Provide the (x, y) coordinate of the cell's center where the given text is located.  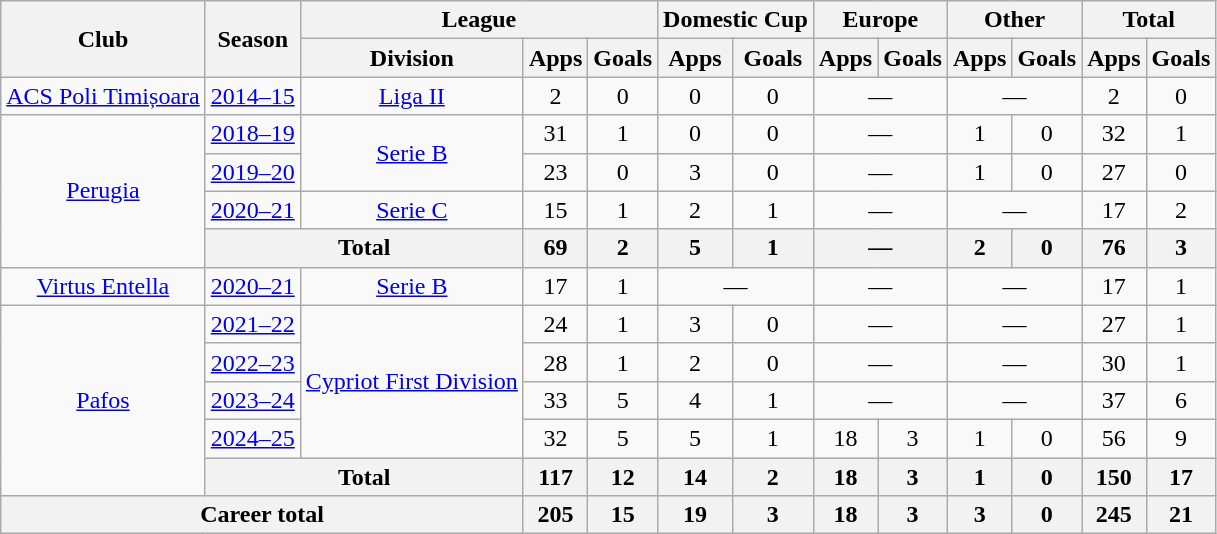
Season (252, 39)
Domestic Cup (736, 20)
2022–23 (252, 362)
28 (555, 362)
150 (1114, 477)
21 (1181, 515)
4 (696, 400)
56 (1114, 438)
24 (555, 324)
2014–15 (252, 96)
Pafos (103, 400)
117 (555, 477)
Club (103, 39)
245 (1114, 515)
ACS Poli Timișoara (103, 96)
205 (555, 515)
30 (1114, 362)
2019–20 (252, 172)
Liga II (412, 96)
Career total (262, 515)
31 (555, 134)
37 (1114, 400)
Europe (880, 20)
23 (555, 172)
12 (623, 477)
14 (696, 477)
6 (1181, 400)
9 (1181, 438)
League (478, 20)
Perugia (103, 191)
Virtus Entella (103, 286)
19 (696, 515)
33 (555, 400)
2023–24 (252, 400)
76 (1114, 248)
Cypriot First Division (412, 381)
2018–19 (252, 134)
Division (412, 58)
Other (1014, 20)
Serie C (412, 210)
69 (555, 248)
2024–25 (252, 438)
2021–22 (252, 324)
